Pinpoint the cell where the given text exists, returning its [X, Y] midpoint coordinate. 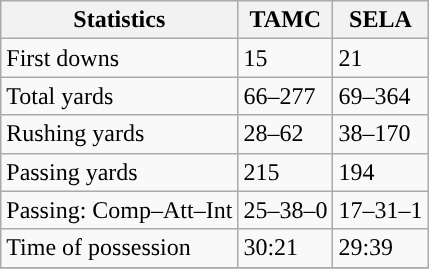
69–364 [380, 96]
194 [380, 172]
Total yards [120, 96]
Time of possession [120, 248]
17–31–1 [380, 210]
Statistics [120, 20]
Rushing yards [120, 134]
29:39 [380, 248]
First downs [120, 58]
SELA [380, 20]
38–170 [380, 134]
28–62 [286, 134]
15 [286, 58]
Passing: Comp–Att–Int [120, 210]
30:21 [286, 248]
66–277 [286, 96]
TAMC [286, 20]
25–38–0 [286, 210]
Passing yards [120, 172]
215 [286, 172]
21 [380, 58]
